From the cell containing the given text, extract its center point as [x, y] coordinate. 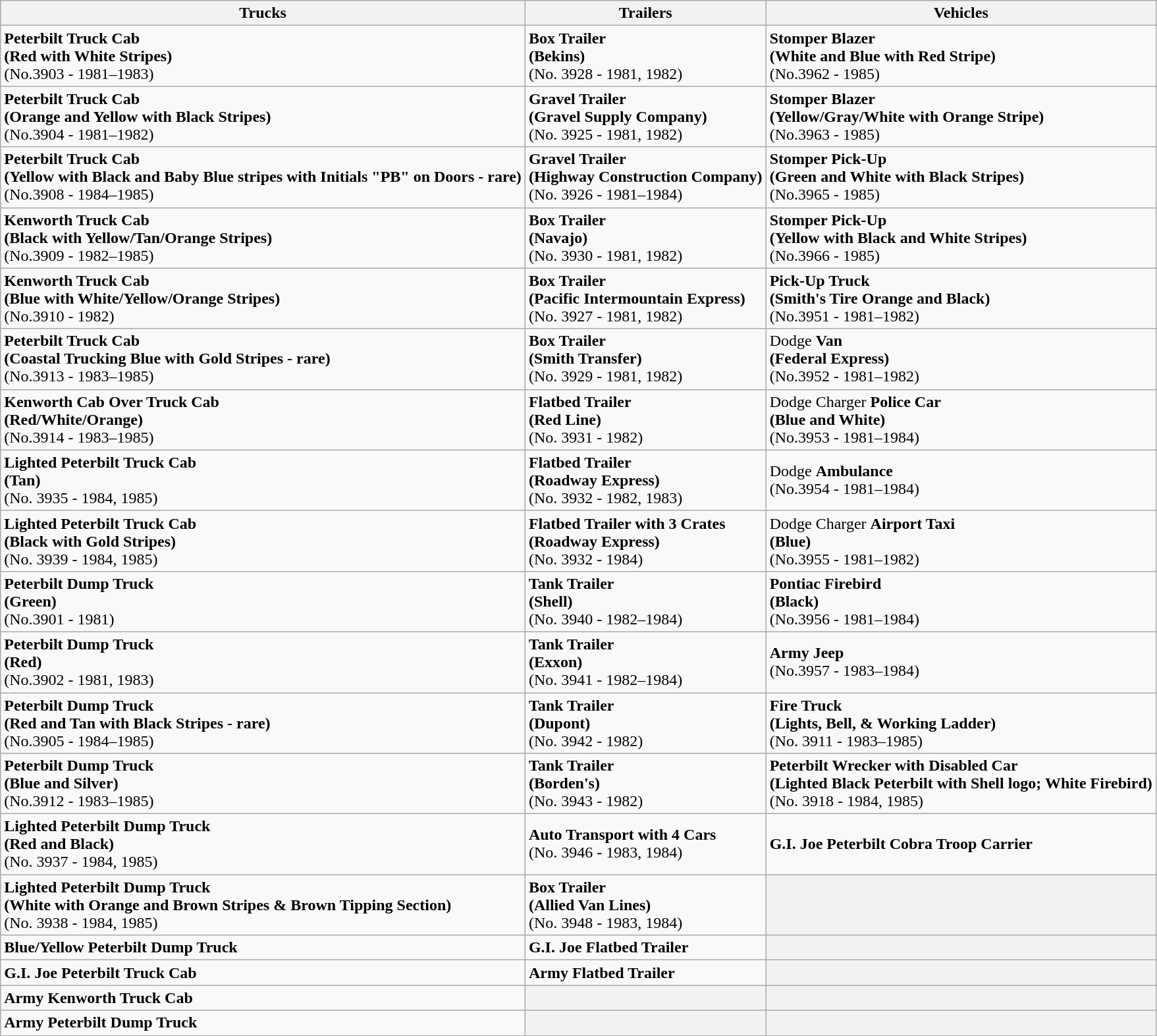
Box Trailer(Pacific Intermountain Express)(No. 3927 - 1981, 1982) [645, 298]
G.I. Joe Peterbilt Truck Cab [263, 973]
Kenworth Cab Over Truck Cab(Red/White/Orange)(No.3914 - 1983–1985) [263, 420]
Army Kenworth Truck Cab [263, 998]
Stomper Blazer(White and Blue with Red Stripe)(No.3962 - 1985) [961, 56]
Trailers [645, 13]
Fire Truck(Lights, Bell, & Working Ladder)(No. 3911 - 1983–1985) [961, 723]
G.I. Joe Flatbed Trailer [645, 948]
Flatbed Trailer(Red Line)(No. 3931 - 1982) [645, 420]
Blue/Yellow Peterbilt Dump Truck [263, 948]
Box Trailer(Allied Van Lines)(No. 3948 - 1983, 1984) [645, 905]
Gravel Trailer(Gravel Supply Company)(No. 3925 - 1981, 1982) [645, 117]
Stomper Pick-Up(Green and White with Black Stripes)(No.3965 - 1985) [961, 177]
Stomper Pick-Up(Yellow with Black and White Stripes)(No.3966 - 1985) [961, 238]
Lighted Peterbilt Dump Truck(Red and Black)(No. 3937 - 1984, 1985) [263, 844]
Peterbilt Dump Truck(Red)(No.3902 - 1981, 1983) [263, 662]
Lighted Peterbilt Truck Cab(Tan)(No. 3935 - 1984, 1985) [263, 480]
Peterbilt Wrecker with Disabled Car(Lighted Black Peterbilt with Shell logo; White Firebird)(No. 3918 - 1984, 1985) [961, 784]
Pontiac Firebird(Black)(No.3956 - 1981–1984) [961, 601]
Dodge Ambulance(No.3954 - 1981–1984) [961, 480]
Tank Trailer(Exxon)(No. 3941 - 1982–1984) [645, 662]
Vehicles [961, 13]
Lighted Peterbilt Truck Cab(Black with Gold Stripes)(No. 3939 - 1984, 1985) [263, 541]
Tank Trailer(Shell)(No. 3940 - 1982–1984) [645, 601]
Tank Trailer(Borden's)(No. 3943 - 1982) [645, 784]
Pick-Up Truck(Smith's Tire Orange and Black)(No.3951 - 1981–1982) [961, 298]
Kenworth Truck Cab(Blue with White/Yellow/Orange Stripes)(No.3910 - 1982) [263, 298]
Army Jeep(No.3957 - 1983–1984) [961, 662]
Box Trailer(Smith Transfer)(No. 3929 - 1981, 1982) [645, 359]
Peterbilt Truck Cab(Orange and Yellow with Black Stripes)(No.3904 - 1981–1982) [263, 117]
Army Peterbilt Dump Truck [263, 1023]
Auto Transport with 4 Cars(No. 3946 - 1983, 1984) [645, 844]
Dodge Charger Airport Taxi(Blue)(No.3955 - 1981–1982) [961, 541]
Flatbed Trailer(Roadway Express)(No. 3932 - 1982, 1983) [645, 480]
Peterbilt Dump Truck(Green)(No.3901 - 1981) [263, 601]
Peterbilt Dump Truck(Red and Tan with Black Stripes - rare)(No.3905 - 1984–1985) [263, 723]
Dodge Van(Federal Express)(No.3952 - 1981–1982) [961, 359]
Tank Trailer(Dupont)(No. 3942 - 1982) [645, 723]
Peterbilt Truck Cab(Red with White Stripes)(No.3903 - 1981–1983) [263, 56]
Box Trailer(Navajo)(No. 3930 - 1981, 1982) [645, 238]
Gravel Trailer(Highway Construction Company)(No. 3926 - 1981–1984) [645, 177]
Stomper Blazer(Yellow/Gray/White with Orange Stripe)(No.3963 - 1985) [961, 117]
Peterbilt Truck Cab(Yellow with Black and Baby Blue stripes with Initials "PB" on Doors - rare)(No.3908 - 1984–1985) [263, 177]
G.I. Joe Peterbilt Cobra Troop Carrier [961, 844]
Lighted Peterbilt Dump Truck(White with Orange and Brown Stripes & Brown Tipping Section)(No. 3938 - 1984, 1985) [263, 905]
Dodge Charger Police Car(Blue and White)(No.3953 - 1981–1984) [961, 420]
Army Flatbed Trailer [645, 973]
Peterbilt Dump Truck(Blue and Silver)(No.3912 - 1983–1985) [263, 784]
Flatbed Trailer with 3 Crates(Roadway Express)(No. 3932 - 1984) [645, 541]
Trucks [263, 13]
Kenworth Truck Cab(Black with Yellow/Tan/Orange Stripes)(No.3909 - 1982–1985) [263, 238]
Box Trailer(Bekins)(No. 3928 - 1981, 1982) [645, 56]
Peterbilt Truck Cab(Coastal Trucking Blue with Gold Stripes - rare)(No.3913 - 1983–1985) [263, 359]
